Provide the (x, y) coordinate of the cell's center where the given text is located.  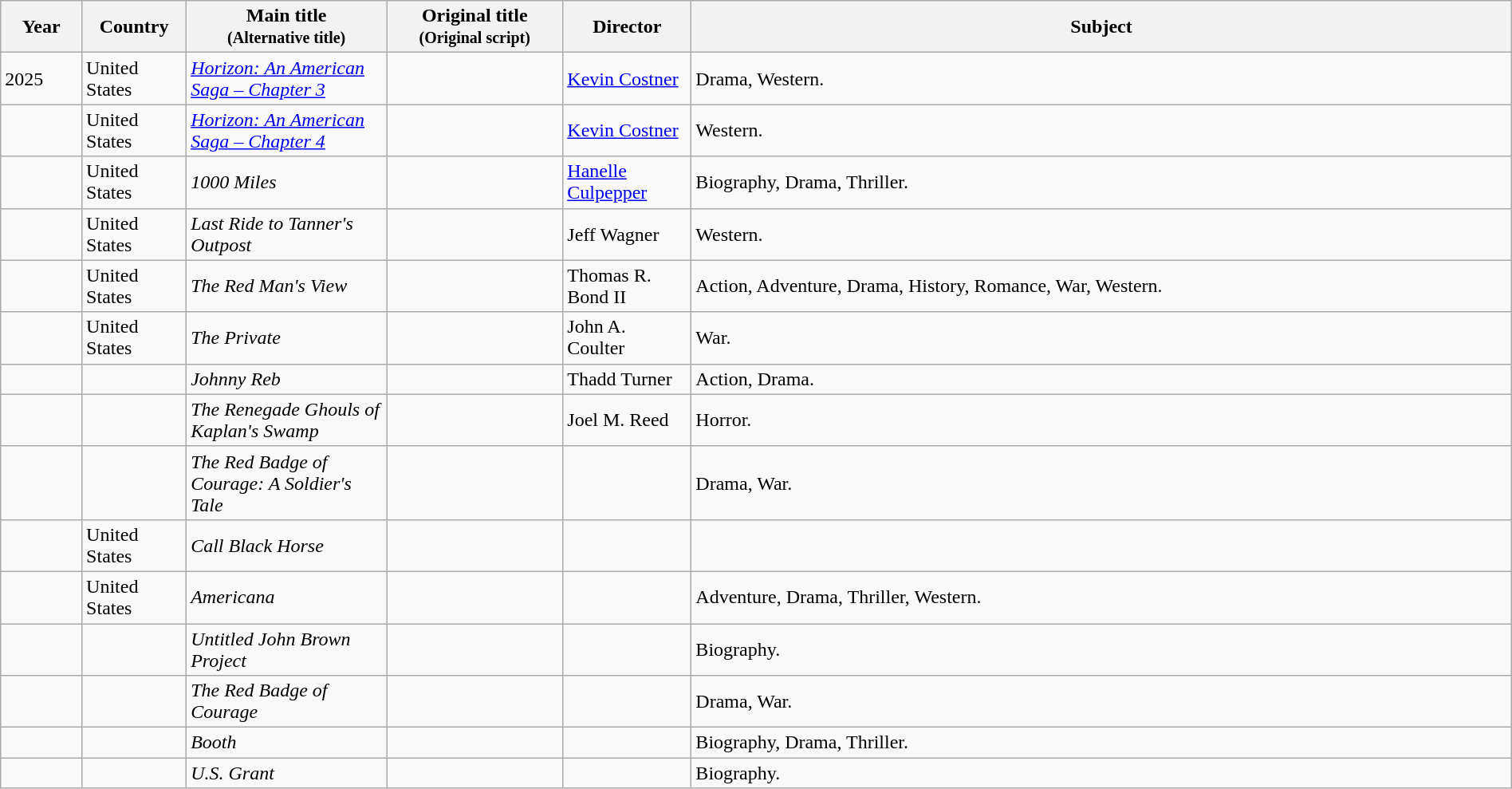
Thomas R. Bond II (627, 286)
Director (627, 27)
War. (1101, 338)
Americana (287, 597)
Untitled John Brown Project (287, 649)
Last Ride to Tanner's Outpost (287, 235)
Horror. (1101, 420)
U.S. Grant (287, 773)
Thadd Turner (627, 379)
Original title(Original script) (475, 27)
Year (41, 27)
Action, Drama. (1101, 379)
The Private (287, 338)
The Red Badge of Courage: A Soldier's Tale (287, 483)
Horizon: An American Saga – Chapter 3 (287, 78)
The Red Man's View (287, 286)
Hanelle Culpepper (627, 182)
Call Black Horse (287, 546)
Subject (1101, 27)
Jeff Wagner (627, 235)
Horizon: An American Saga – Chapter 4 (287, 131)
Main title(Alternative title) (287, 27)
Country (134, 27)
Booth (287, 743)
Adventure, Drama, Thriller, Western. (1101, 597)
Drama, Western. (1101, 78)
Action, Adventure, Drama, History, Romance, War, Western. (1101, 286)
The Renegade Ghouls of Kaplan's Swamp (287, 420)
John A. Coulter (627, 338)
2025 (41, 78)
The Red Badge of Courage (287, 702)
1000 Miles (287, 182)
Johnny Reb (287, 379)
Joel M. Reed (627, 420)
